Scan for the cell matching the given text and deliver its (X, Y) coordinate at center. 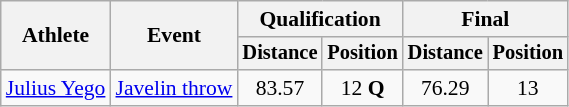
13 (528, 88)
Athlete (56, 36)
Julius Yego (56, 88)
Final (486, 19)
Qualification (320, 19)
Javelin throw (174, 88)
83.57 (280, 88)
12 Q (362, 88)
76.29 (446, 88)
Event (174, 36)
